Return the (X, Y) coordinate for the center point of the cell that contains the specified text.  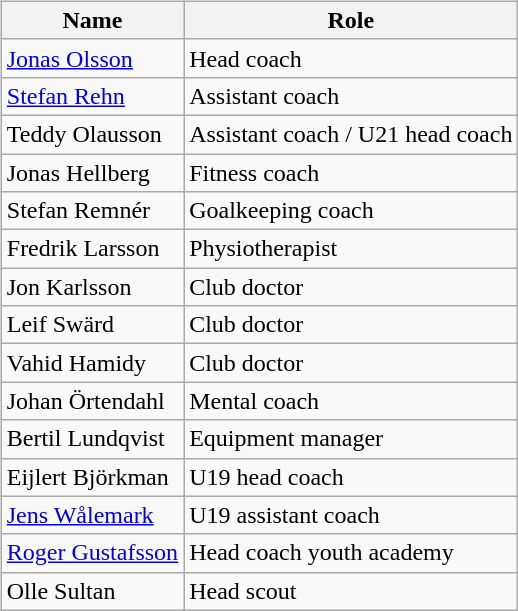
U19 head coach (351, 477)
Mental coach (351, 401)
Head coach (351, 58)
Name (92, 20)
Olle Sultan (92, 591)
Leif Swärd (92, 325)
Vahid Hamidy (92, 363)
Equipment manager (351, 439)
Stefan Rehn (92, 96)
Goalkeeping coach (351, 211)
U19 assistant coach (351, 515)
Role (351, 20)
Assistant coach (351, 96)
Bertil Lundqvist (92, 439)
Eijlert Björkman (92, 477)
Stefan Remnér (92, 211)
Johan Örtendahl (92, 401)
Roger Gustafsson (92, 553)
Assistant coach / U21 head coach (351, 134)
Head scout (351, 591)
Fredrik Larsson (92, 249)
Jens Wålemark (92, 515)
Jonas Hellberg (92, 173)
Physiotherapist (351, 249)
Jon Karlsson (92, 287)
Fitness coach (351, 173)
Head coach youth academy (351, 553)
Jonas Olsson (92, 58)
Teddy Olausson (92, 134)
